Search for the cell housing the specified text and yield its (x, y) center coordinate. 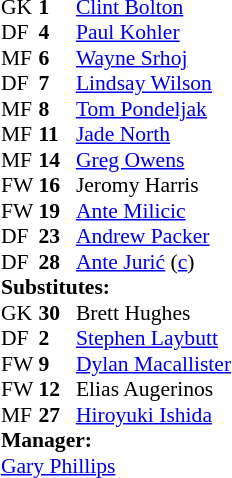
2 (57, 339)
Jade North (154, 135)
Andrew Packer (154, 237)
19 (57, 211)
Brett Hughes (154, 313)
Tom Pondeljak (154, 109)
30 (57, 313)
Jeromy Harris (154, 185)
8 (57, 109)
28 (57, 262)
Dylan Macallister (154, 364)
Elias Augerinos (154, 389)
Ante Jurić (c) (154, 262)
23 (57, 237)
11 (57, 135)
Substitutes: (116, 287)
9 (57, 364)
Lindsay Wilson (154, 83)
6 (57, 58)
4 (57, 33)
Greg Owens (154, 160)
14 (57, 160)
12 (57, 389)
Paul Kohler (154, 33)
Stephen Laybutt (154, 339)
Wayne Srhoj (154, 58)
GK (20, 313)
Manager: (116, 441)
7 (57, 83)
27 (57, 415)
Ante Milicic (154, 211)
Hiroyuki Ishida (154, 415)
16 (57, 185)
